Capture the cell that displays the provided text and extract its (X, Y) central coordinate. 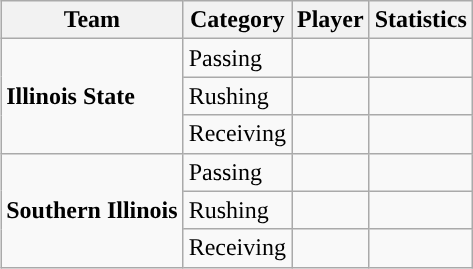
Illinois State (92, 96)
Team (92, 20)
Southern Illinois (92, 210)
Category (237, 20)
Statistics (420, 20)
Player (331, 20)
